Identify which cell holds the provided text, then report its [X, Y] central coordinate. 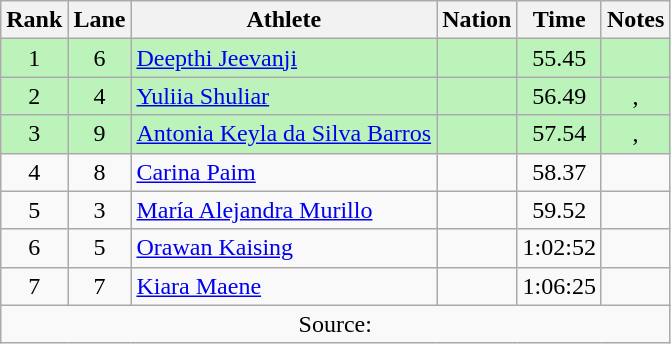
1 [34, 58]
Time [559, 20]
8 [100, 172]
Carina Paim [284, 172]
57.54 [559, 134]
Rank [34, 20]
59.52 [559, 210]
Orawan Kaising [284, 248]
1:02:52 [559, 248]
58.37 [559, 172]
Nation [477, 20]
Deepthi Jeevanji [284, 58]
Yuliia Shuliar [284, 96]
María Alejandra Murillo [284, 210]
55.45 [559, 58]
Source: [336, 324]
Athlete [284, 20]
2 [34, 96]
Kiara Maene [284, 286]
9 [100, 134]
56.49 [559, 96]
Notes [635, 20]
1:06:25 [559, 286]
Antonia Keyla da Silva Barros [284, 134]
Lane [100, 20]
